Return [X, Y] of the center of cell containing provided text 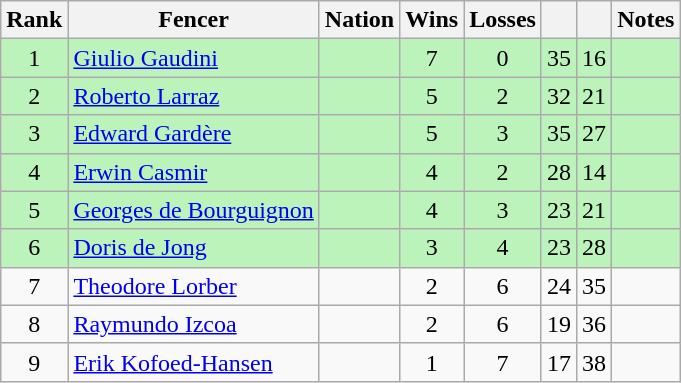
Erwin Casmir [194, 172]
Rank [34, 20]
36 [594, 324]
Nation [359, 20]
Giulio Gaudini [194, 58]
0 [503, 58]
17 [558, 362]
24 [558, 286]
Notes [646, 20]
Raymundo Izcoa [194, 324]
32 [558, 96]
27 [594, 134]
14 [594, 172]
Georges de Bourguignon [194, 210]
Fencer [194, 20]
Roberto Larraz [194, 96]
Losses [503, 20]
Erik Kofoed-Hansen [194, 362]
8 [34, 324]
16 [594, 58]
19 [558, 324]
Wins [432, 20]
38 [594, 362]
9 [34, 362]
Edward Gardère [194, 134]
Theodore Lorber [194, 286]
Doris de Jong [194, 248]
